Scan for the cell matching the given text and deliver its (x, y) coordinate at center. 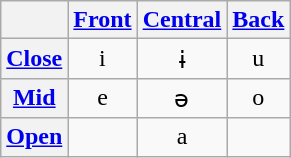
Open (34, 137)
a (182, 137)
Close (34, 59)
ɨ (182, 59)
o (258, 98)
u (258, 59)
Mid (34, 98)
Front (102, 20)
i (102, 59)
e (102, 98)
Central (182, 20)
Back (258, 20)
ə (182, 98)
